Extract the [x, y] coordinate from the center of the cell holding the provided text.  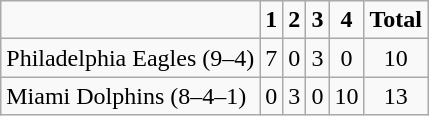
Miami Dolphins (8–4–1) [130, 96]
1 [272, 20]
13 [396, 96]
7 [272, 58]
Philadelphia Eagles (9–4) [130, 58]
4 [346, 20]
Total [396, 20]
2 [294, 20]
